Detect which cell encompasses the target text, then output its (x, y) center coordinate. 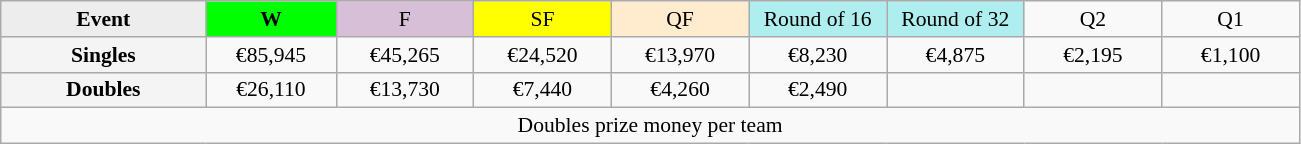
€7,440 (543, 90)
€8,230 (818, 55)
W (271, 19)
F (405, 19)
€4,875 (955, 55)
SF (543, 19)
€1,100 (1231, 55)
Q1 (1231, 19)
Round of 32 (955, 19)
€45,265 (405, 55)
Round of 16 (818, 19)
Event (104, 19)
€24,520 (543, 55)
€13,730 (405, 90)
€2,490 (818, 90)
QF (680, 19)
€85,945 (271, 55)
Q2 (1093, 19)
Singles (104, 55)
€26,110 (271, 90)
€4,260 (680, 90)
€13,970 (680, 55)
€2,195 (1093, 55)
Doubles prize money per team (650, 126)
Doubles (104, 90)
